Scan for the cell matching the given text and deliver its [X, Y] coordinate at center. 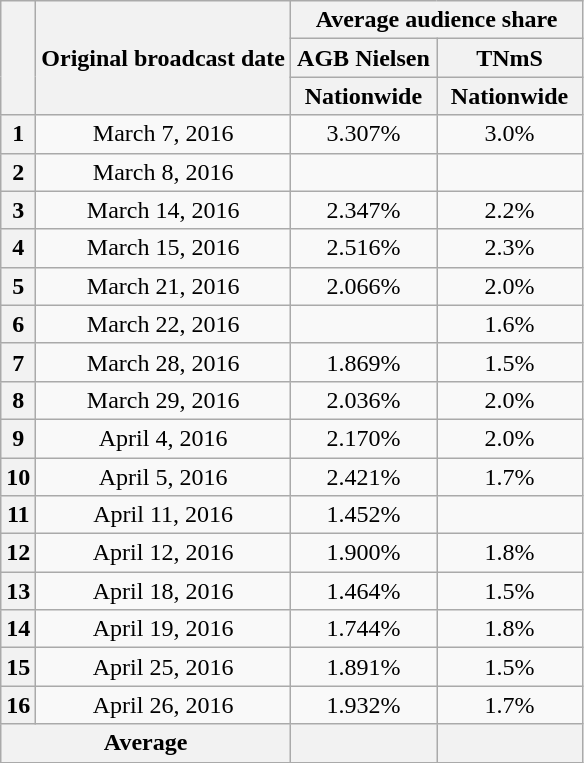
March 8, 2016 [164, 172]
8 [18, 400]
11 [18, 515]
2.066% [363, 286]
2.3% [509, 248]
1.869% [363, 362]
April 25, 2016 [164, 667]
2 [18, 172]
10 [18, 477]
1.900% [363, 553]
AGB Nielsen [363, 58]
2.170% [363, 438]
Original broadcast date [164, 58]
April 11, 2016 [164, 515]
March 15, 2016 [164, 248]
March 7, 2016 [164, 134]
6 [18, 324]
1 [18, 134]
1.6% [509, 324]
April 26, 2016 [164, 705]
April 4, 2016 [164, 438]
2.2% [509, 210]
April 5, 2016 [164, 477]
2.347% [363, 210]
2.516% [363, 248]
April 12, 2016 [164, 553]
3 [18, 210]
2.036% [363, 400]
15 [18, 667]
9 [18, 438]
4 [18, 248]
1.464% [363, 591]
TNmS [509, 58]
16 [18, 705]
Average audience share [436, 20]
1.932% [363, 705]
March 29, 2016 [164, 400]
2.421% [363, 477]
7 [18, 362]
1.452% [363, 515]
March 14, 2016 [164, 210]
1.744% [363, 629]
Average [146, 743]
12 [18, 553]
March 21, 2016 [164, 286]
March 28, 2016 [164, 362]
April 18, 2016 [164, 591]
1.891% [363, 667]
14 [18, 629]
3.0% [509, 134]
5 [18, 286]
3.307% [363, 134]
13 [18, 591]
March 22, 2016 [164, 324]
April 19, 2016 [164, 629]
